Detect which cell encompasses the target text, then output its [X, Y] center coordinate. 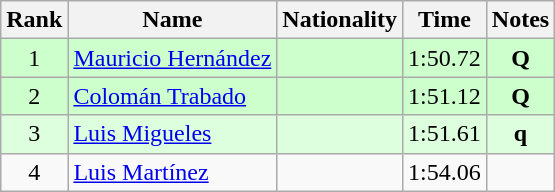
q [520, 134]
Time [445, 20]
1:51.61 [445, 134]
2 [34, 96]
Luis Martínez [172, 172]
Luis Migueles [172, 134]
1:51.12 [445, 96]
Mauricio Hernández [172, 58]
Rank [34, 20]
1 [34, 58]
Nationality [340, 20]
1:50.72 [445, 58]
3 [34, 134]
Colomán Trabado [172, 96]
Notes [520, 20]
1:54.06 [445, 172]
4 [34, 172]
Name [172, 20]
